Detect which cell encompasses the target text, then output its (x, y) center coordinate. 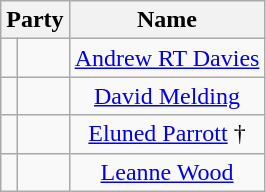
Leanne Wood (167, 172)
Name (167, 20)
David Melding (167, 96)
Party (35, 20)
Eluned Parrott † (167, 134)
Andrew RT Davies (167, 58)
